Find where the given text appears and provide that cell's center as (x, y) coordinate. 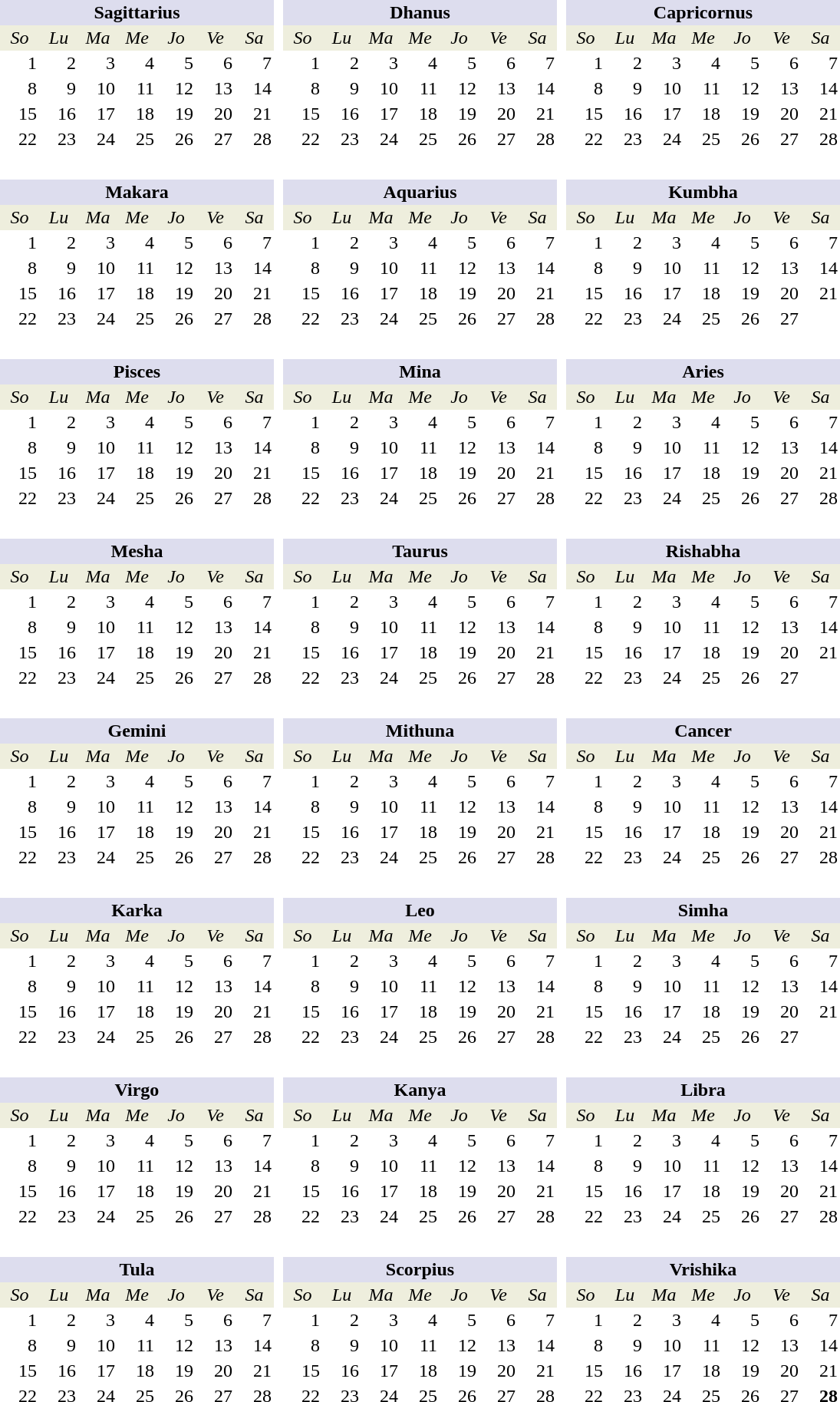
Dhanus (420, 12)
Simha (703, 910)
Vrishika (703, 1269)
Taurus (420, 551)
Capricornus (703, 12)
Cancer (703, 731)
Gemini (137, 731)
Rishabha (703, 551)
Libra (703, 1090)
Mina (420, 371)
Tula (137, 1269)
Sagittarius (137, 12)
Aquarius (420, 192)
Karka (137, 910)
Mithuna (420, 731)
Virgo (137, 1090)
Aries (703, 371)
Scorpius (420, 1269)
Leo (420, 910)
Kumbha (703, 192)
Makara (137, 192)
Kanya (420, 1090)
Mesha (137, 551)
Pisces (137, 371)
